Return [x, y] of the center of cell containing provided text 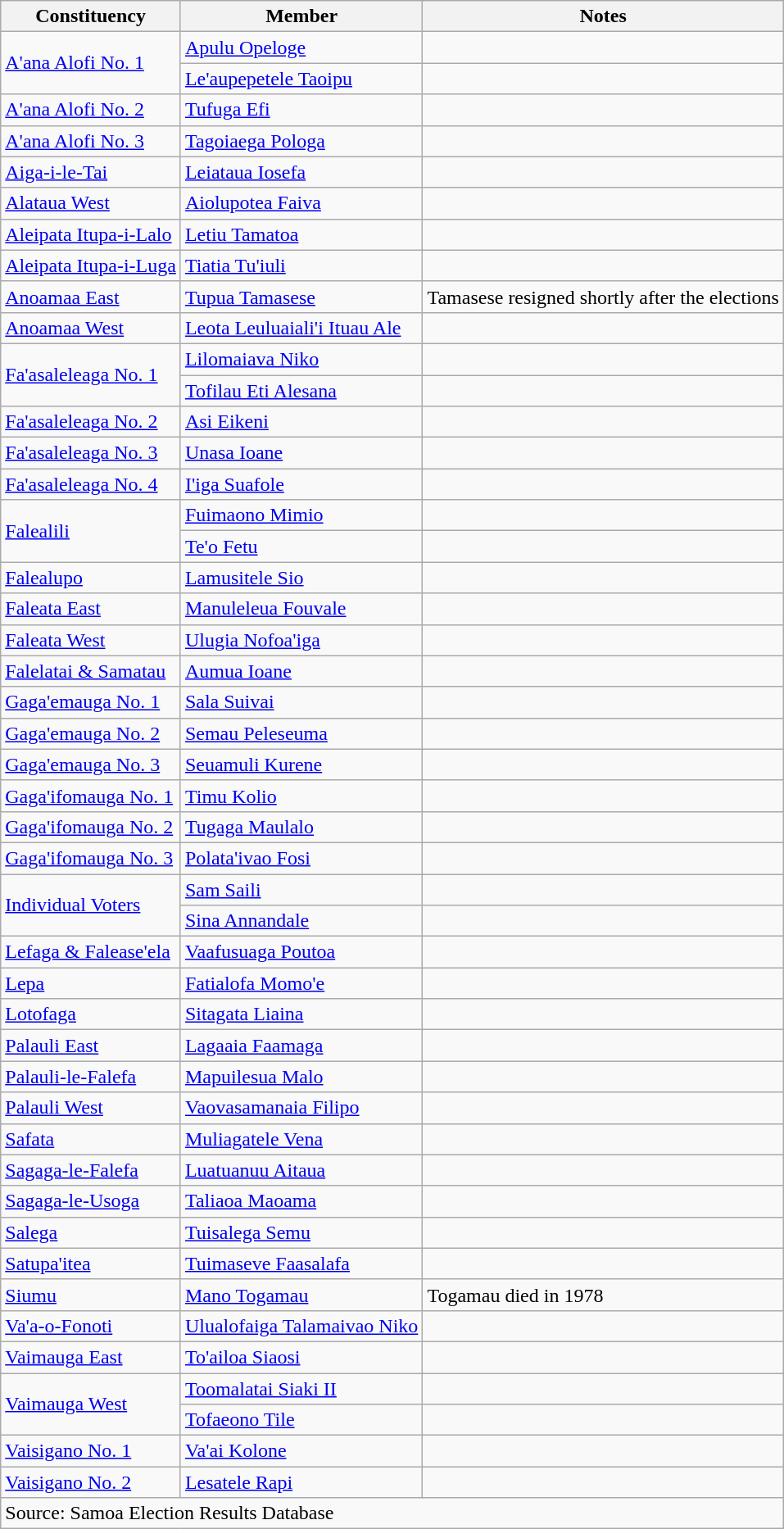
Lesatele Rapi [301, 1482]
Faleata East [91, 609]
Palauli East [91, 1046]
Semau Peleseuma [301, 733]
Siumu [91, 1295]
Unasa Ioane [301, 453]
Lepa [91, 983]
Fa'asaleleaga No. 2 [91, 422]
Vaisigano No. 2 [91, 1482]
Alataua West [91, 203]
Sina Annandale [301, 921]
Tuisalega Semu [301, 1232]
Aleipata Itupa-i-Luga [91, 265]
Tupua Tamasese [301, 297]
Notes [603, 16]
Sagaga-le-Falefa [91, 1170]
Aiga-i-le-Tai [91, 172]
Fatialofa Momo'e [301, 983]
I'iga Suafole [301, 484]
Polata'ivao Fosi [301, 858]
Tagoiaega Pologa [301, 141]
Gaga'ifomauga No. 3 [91, 858]
Taliaoa Maoama [301, 1201]
Anoamaa West [91, 328]
Satupa'itea [91, 1264]
Fuimaono Mimio [301, 515]
Lilomaiava Niko [301, 359]
Vaisigano No. 1 [91, 1451]
Fa'asaleleaga No. 1 [91, 374]
Faleata West [91, 640]
Te'o Fetu [301, 547]
Individual Voters [91, 905]
Leiataua Iosefa [301, 172]
To'ailoa Siaosi [301, 1357]
Lagaaia Faamaga [301, 1046]
Apulu Opeloge [301, 48]
Tiatia Tu'iuli [301, 265]
Mano Togamau [301, 1295]
Le'aupepetele Taoipu [301, 79]
Tugaga Maulalo [301, 827]
Gaga'emauga No. 2 [91, 733]
Gaga'emauga No. 3 [91, 764]
Tuimaseve Faasalafa [301, 1264]
Aiolupotea Faiva [301, 203]
Vaimauga West [91, 1404]
Togamau died in 1978 [603, 1295]
Falealili [91, 531]
Lefaga & Falease'ela [91, 952]
Tofilau Eti Alesana [301, 391]
Palauli West [91, 1108]
Tufuga Efi [301, 110]
Gaga'emauga No. 1 [91, 702]
A'ana Alofi No. 3 [91, 141]
Seuamuli Kurene [301, 764]
Letiu Tamatoa [301, 234]
Muliagatele Vena [301, 1139]
Sam Saili [301, 889]
Ulugia Nofoa'iga [301, 640]
Sagaga-le-Usoga [91, 1201]
Aumua Ioane [301, 671]
Mapuilesua Malo [301, 1077]
Anoamaa East [91, 297]
Leota Leuluaiali'i Ituau Ale [301, 328]
Ulualofaiga Talamaivao Niko [301, 1326]
Fa'asaleleaga No. 3 [91, 453]
Source: Samoa Election Results Database [392, 1513]
Toomalatai Siaki II [301, 1389]
A'ana Alofi No. 1 [91, 63]
Falelatai & Samatau [91, 671]
Luatuanuu Aitaua [301, 1170]
Timu Kolio [301, 796]
Lamusitele Sio [301, 578]
Sala Suivai [301, 702]
Manuleleua Fouvale [301, 609]
Vaafusuaga Poutoa [301, 952]
Gaga'ifomauga No. 1 [91, 796]
Asi Eikeni [301, 422]
Tofaeono Tile [301, 1420]
Va'a-o-Fonoti [91, 1326]
Tamasese resigned shortly after the elections [603, 297]
Safata [91, 1139]
A'ana Alofi No. 2 [91, 110]
Va'ai Kolone [301, 1451]
Aleipata Itupa-i-Lalo [91, 234]
Palauli-le-Falefa [91, 1077]
Sitagata Liaina [301, 1014]
Member [301, 16]
Lotofaga [91, 1014]
Salega [91, 1232]
Vaovasamanaia Filipo [301, 1108]
Vaimauga East [91, 1357]
Falealupo [91, 578]
Fa'asaleleaga No. 4 [91, 484]
Gaga'ifomauga No. 2 [91, 827]
Constituency [91, 16]
